Detect which cell encompasses the target text, then output its [X, Y] center coordinate. 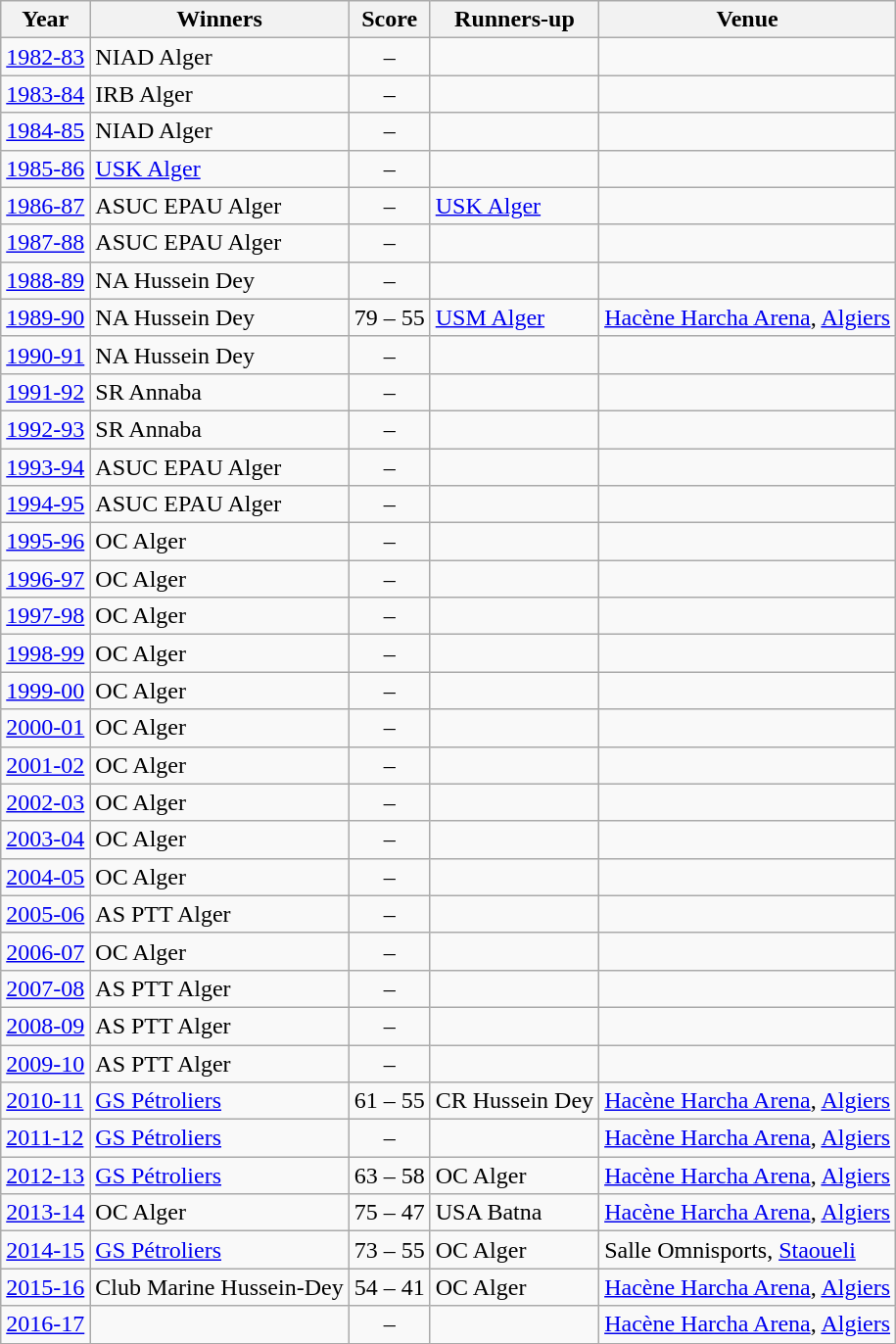
Runners-up [514, 20]
1998-99 [45, 653]
1992-93 [45, 429]
2005-06 [45, 914]
1988-89 [45, 280]
2009-10 [45, 1063]
75 – 47 [390, 1213]
Club Marine Hussein-Dey [219, 1287]
63 – 58 [390, 1176]
2014-15 [45, 1250]
1995-96 [45, 542]
2012-13 [45, 1176]
2013-14 [45, 1213]
1984-85 [45, 131]
USM Alger [514, 317]
1990-91 [45, 355]
1993-94 [45, 467]
IRB Alger [219, 94]
1994-95 [45, 504]
2015-16 [45, 1287]
61 – 55 [390, 1101]
1996-97 [45, 579]
1989-90 [45, 317]
1986-87 [45, 206]
2011-12 [45, 1138]
Year [45, 20]
2003-04 [45, 840]
1983-84 [45, 94]
1982-83 [45, 57]
2007-08 [45, 988]
2000-01 [45, 728]
2016-17 [45, 1324]
Venue [748, 20]
1985-86 [45, 168]
1999-00 [45, 691]
2010-11 [45, 1101]
79 – 55 [390, 317]
2004-05 [45, 877]
73 – 55 [390, 1250]
2001-02 [45, 765]
54 – 41 [390, 1287]
Score [390, 20]
CR Hussein Dey [514, 1101]
USA Batna [514, 1213]
1987-88 [45, 243]
2002-03 [45, 802]
2008-09 [45, 1026]
1997-98 [45, 616]
1991-92 [45, 392]
2006-07 [45, 951]
Winners [219, 20]
Salle Omnisports, Staoueli [748, 1250]
